Output the (X, Y) coordinate of the center of the cell containing the given text.  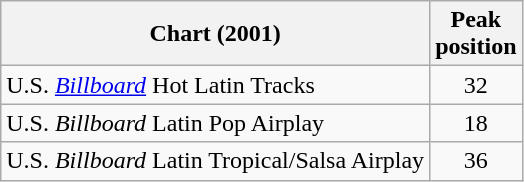
U.S. Billboard Latin Pop Airplay (216, 123)
18 (476, 123)
Peakposition (476, 34)
36 (476, 161)
Chart (2001) (216, 34)
U.S. Billboard Latin Tropical/Salsa Airplay (216, 161)
U.S. Billboard Hot Latin Tracks (216, 85)
32 (476, 85)
